Find where the given text appears and provide that cell's center as [x, y] coordinate. 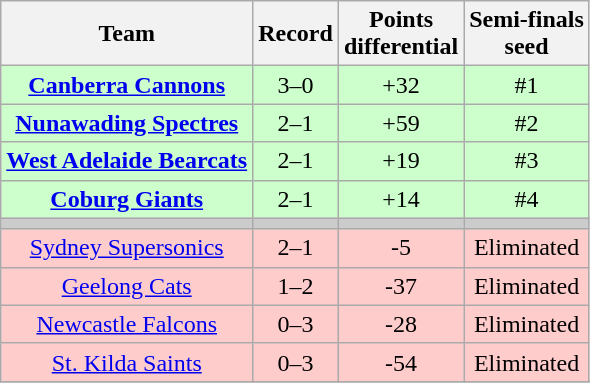
Pointsdifferential [400, 34]
Geelong Cats [127, 286]
#2 [527, 123]
Sydney Supersonics [127, 248]
West Adelaide Bearcats [127, 161]
Newcastle Falcons [127, 324]
Record [296, 34]
+59 [400, 123]
Semi-finalsseed [527, 34]
Canberra Cannons [127, 85]
Team [127, 34]
1–2 [296, 286]
+19 [400, 161]
#4 [527, 199]
#1 [527, 85]
+32 [400, 85]
Nunawading Spectres [127, 123]
-5 [400, 248]
-37 [400, 286]
-54 [400, 362]
St. Kilda Saints [127, 362]
+14 [400, 199]
Coburg Giants [127, 199]
#3 [527, 161]
-28 [400, 324]
3–0 [296, 85]
